Detect which cell encompasses the target text, then output its (x, y) center coordinate. 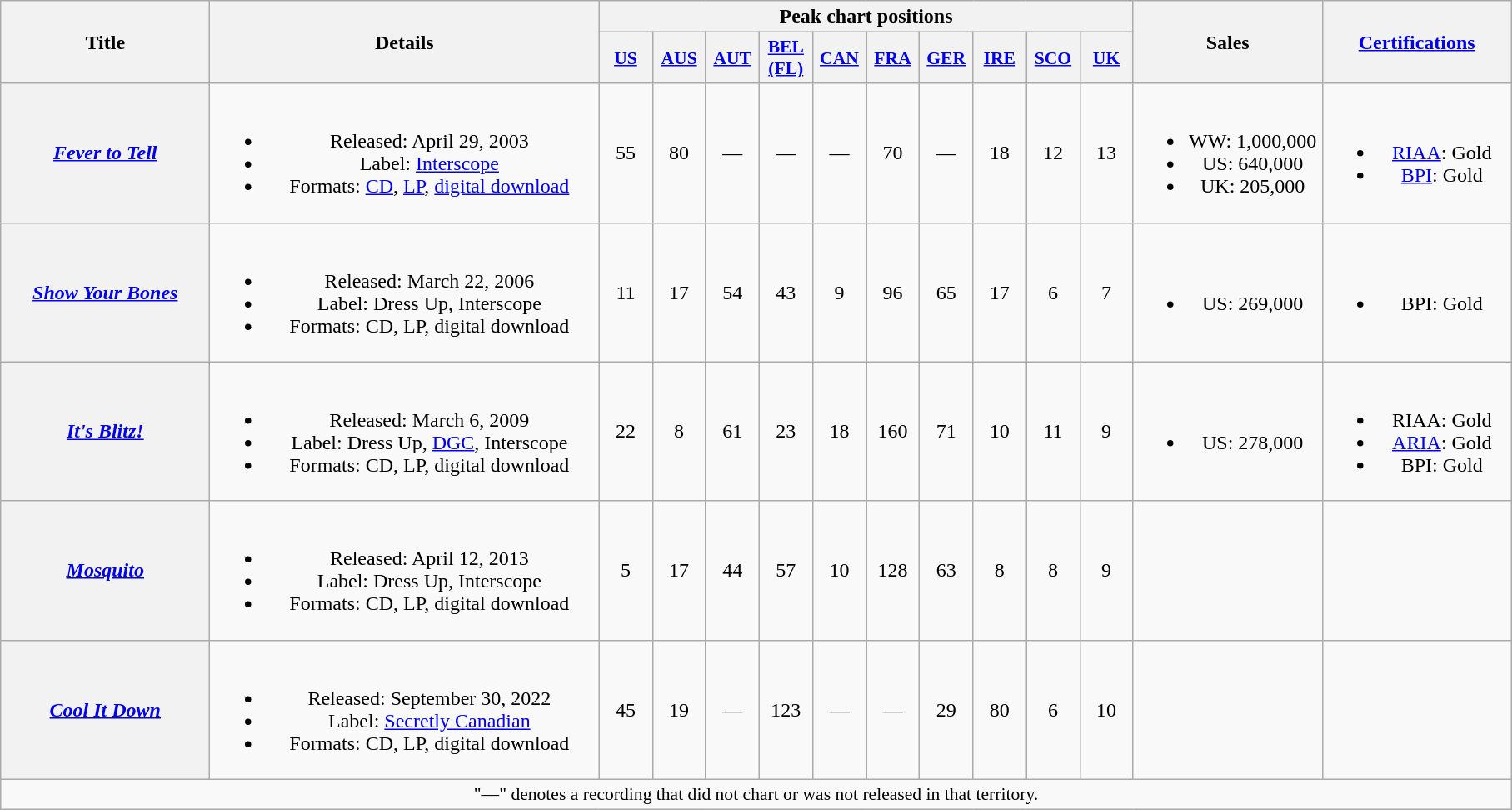
BEL(FL) (786, 58)
13 (1106, 153)
AUT (732, 58)
IRE (1000, 58)
Released: September 30, 2022Label: Secretly CanadianFormats: CD, LP, digital download (405, 710)
WW: 1,000,000US: 640,000UK: 205,000 (1228, 153)
54 (732, 292)
96 (893, 292)
45 (626, 710)
Show Your Bones (105, 292)
SCO (1053, 58)
CAN (839, 58)
Peak chart positions (866, 17)
AUS (679, 58)
Mosquito (105, 570)
FRA (893, 58)
22 (626, 432)
Sales (1228, 42)
55 (626, 153)
RIAA: GoldARIA: GoldBPI: Gold (1416, 432)
7 (1106, 292)
US (626, 58)
23 (786, 432)
19 (679, 710)
US: 269,000 (1228, 292)
43 (786, 292)
UK (1106, 58)
Released: March 22, 2006Label: Dress Up, InterscopeFormats: CD, LP, digital download (405, 292)
Released: March 6, 2009Label: Dress Up, DGC, InterscopeFormats: CD, LP, digital download (405, 432)
44 (732, 570)
Released: April 29, 2003Label: InterscopeFormats: CD, LP, digital download (405, 153)
It's Blitz! (105, 432)
128 (893, 570)
71 (946, 432)
Certifications (1416, 42)
Released: April 12, 2013Label: Dress Up, InterscopeFormats: CD, LP, digital download (405, 570)
65 (946, 292)
29 (946, 710)
"—" denotes a recording that did not chart or was not released in that territory. (756, 794)
160 (893, 432)
Details (405, 42)
Title (105, 42)
12 (1053, 153)
123 (786, 710)
BPI: Gold (1416, 292)
Cool It Down (105, 710)
57 (786, 570)
US: 278,000 (1228, 432)
Fever to Tell (105, 153)
GER (946, 58)
RIAA: GoldBPI: Gold (1416, 153)
70 (893, 153)
63 (946, 570)
61 (732, 432)
5 (626, 570)
